From the cell containing the given text, extract its center point as (x, y) coordinate. 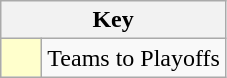
Key (114, 20)
Teams to Playoffs (134, 58)
